For the text-containing cell, return its midpoint in [x, y] coordinate format. 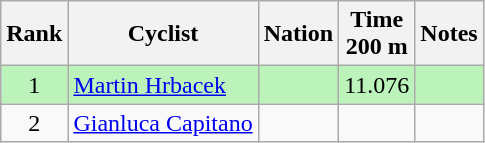
Nation [298, 34]
Martin Hrbacek [163, 85]
Notes [449, 34]
Gianluca Capitano [163, 123]
1 [34, 85]
Cyclist [163, 34]
11.076 [377, 85]
Rank [34, 34]
2 [34, 123]
Time200 m [377, 34]
